Capture the cell that displays the provided text and extract its (x, y) central coordinate. 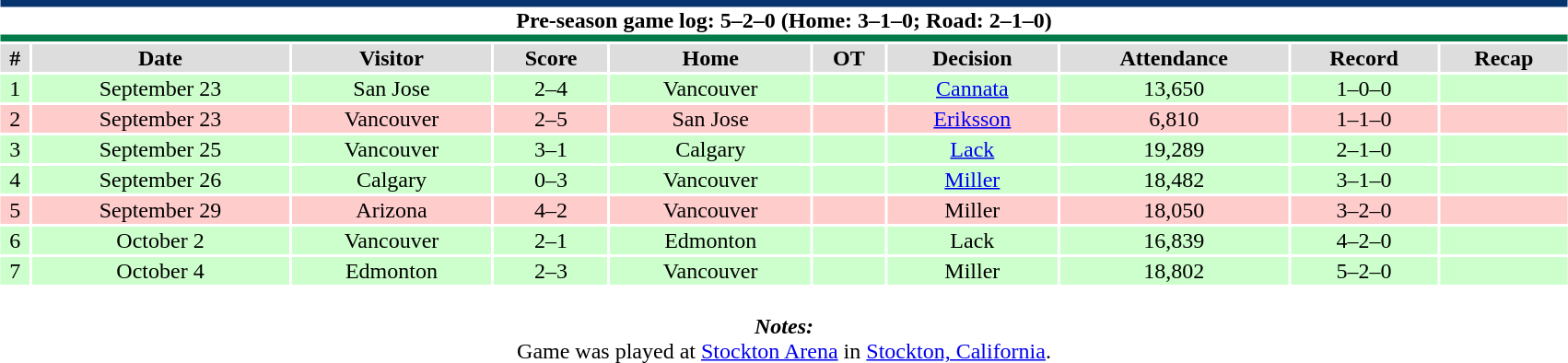
18,050 (1174, 210)
September 25 (160, 149)
5 (15, 210)
OT (849, 58)
3 (15, 149)
1 (15, 88)
2–1 (551, 240)
2 (15, 119)
October 4 (160, 271)
Attendance (1174, 58)
13,650 (1174, 88)
3–1–0 (1364, 180)
Home (711, 58)
# (15, 58)
4–2–0 (1364, 240)
5–2–0 (1364, 271)
1–1–0 (1364, 119)
4 (15, 180)
2–5 (551, 119)
1–0–0 (1364, 88)
2–1–0 (1364, 149)
3–2–0 (1364, 210)
19,289 (1174, 149)
Recap (1504, 58)
Score (551, 58)
18,482 (1174, 180)
September 26 (160, 180)
2–4 (551, 88)
4–2 (551, 210)
Eriksson (972, 119)
Record (1364, 58)
6,810 (1174, 119)
18,802 (1174, 271)
Arizona (391, 210)
September 29 (160, 210)
0–3 (551, 180)
October 2 (160, 240)
Date (160, 58)
7 (15, 271)
Decision (972, 58)
Visitor (391, 58)
16,839 (1174, 240)
6 (15, 240)
2–3 (551, 271)
3–1 (551, 149)
Pre-season game log: 5–2–0 (Home: 3–1–0; Road: 2–1–0) (784, 20)
Cannata (972, 88)
